Find where the given text appears and provide that cell's center as [X, Y] coordinate. 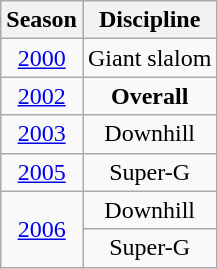
Overall [149, 96]
2000 [42, 58]
2006 [42, 229]
2002 [42, 96]
Giant slalom [149, 58]
2005 [42, 172]
Season [42, 20]
2003 [42, 134]
Discipline [149, 20]
